Scan for the cell matching the given text and deliver its [X, Y] coordinate at center. 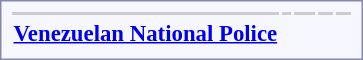
Venezuelan National Police [146, 33]
